Return (x, y) of the center of cell containing provided text 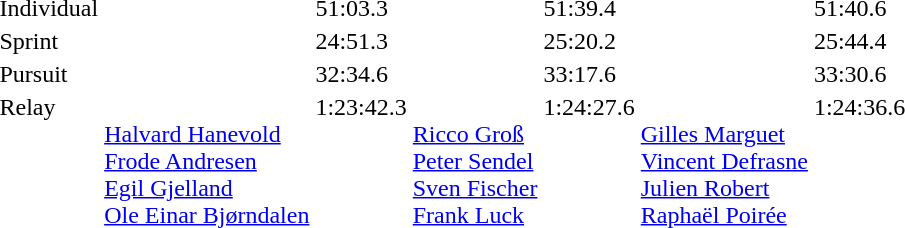
25:20.2 (589, 41)
33:17.6 (589, 74)
32:34.6 (361, 74)
24:51.3 (361, 41)
